Scan for the cell matching the given text and deliver its (x, y) coordinate at center. 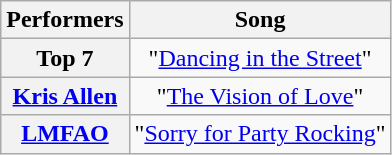
LMFAO (65, 134)
Song (260, 20)
"Dancing in the Street" (260, 58)
"The Vision of Love" (260, 96)
Kris Allen (65, 96)
Top 7 (65, 58)
Performers (65, 20)
"Sorry for Party Rocking" (260, 134)
